Locate the cell with the specified text and output its [x, y] center coordinate. 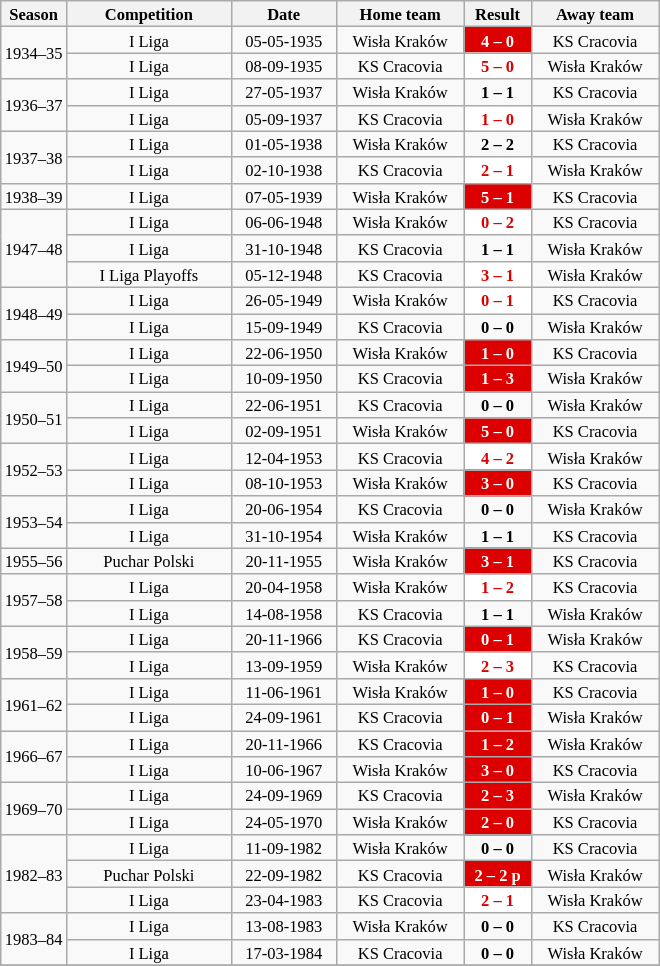
2 – 0 [498, 822]
Home team [400, 14]
2 – 2 p [498, 874]
1953–54 [34, 522]
Result [498, 14]
12-04-1953 [284, 457]
1982–83 [34, 874]
01-05-1938 [284, 144]
1952–53 [34, 470]
11-09-1982 [284, 848]
22-09-1982 [284, 874]
24-05-1970 [284, 822]
4 – 0 [498, 40]
05-09-1937 [284, 118]
1950–51 [34, 418]
31-10-1948 [284, 248]
22-06-1950 [284, 353]
1966–67 [34, 756]
Competition [150, 14]
27-05-1937 [284, 92]
02-10-1938 [284, 170]
10-09-1950 [284, 379]
Date [284, 14]
22-06-1951 [284, 405]
08-10-1953 [284, 483]
24-09-1969 [284, 796]
20-04-1958 [284, 587]
Season [34, 14]
1934–35 [34, 53]
1948–49 [34, 313]
1955–56 [34, 561]
13-08-1983 [284, 926]
20-06-1954 [284, 509]
02-09-1951 [284, 431]
05-12-1948 [284, 274]
08-09-1935 [284, 66]
11-06-1961 [284, 691]
1969–70 [34, 809]
1983–84 [34, 939]
1958–59 [34, 652]
1938–39 [34, 196]
24-09-1961 [284, 717]
20-11-1955 [284, 561]
5 – 1 [498, 196]
15-09-1949 [284, 327]
10-06-1967 [284, 770]
4 – 2 [498, 457]
I Liga Playoffs [150, 274]
1 – 3 [498, 379]
1947–48 [34, 248]
13-09-1959 [284, 665]
26-05-1949 [284, 300]
1949–50 [34, 366]
1957–58 [34, 600]
05-05-1935 [284, 40]
17-03-1984 [284, 952]
2 – 2 [498, 144]
06-06-1948 [284, 222]
Away team [595, 14]
14-08-1958 [284, 613]
1936–37 [34, 105]
1961–62 [34, 704]
1937–38 [34, 157]
31-10-1954 [284, 535]
07-05-1939 [284, 196]
23-04-1983 [284, 900]
0 – 2 [498, 222]
